Return (x, y) of the center of cell containing provided text 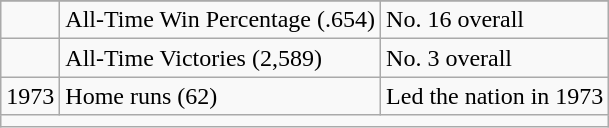
No. 16 overall (495, 20)
All-Time Victories (2,589) (220, 58)
Home runs (62) (220, 96)
Led the nation in 1973 (495, 96)
1973 (30, 96)
No. 3 overall (495, 58)
All-Time Win Percentage (.654) (220, 20)
